Capture the cell that displays the provided text and extract its (X, Y) central coordinate. 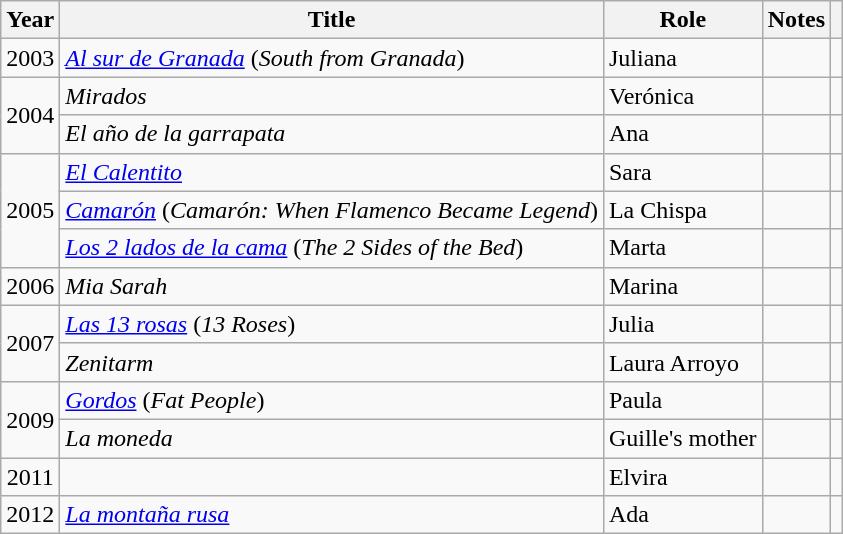
Elvira (682, 477)
La Chispa (682, 210)
Los 2 lados de la cama (The 2 Sides of the Bed) (332, 248)
Julia (682, 324)
2004 (30, 115)
Ana (682, 134)
Guille's mother (682, 438)
Mia Sarah (332, 286)
Gordos (Fat People) (332, 400)
Title (332, 20)
Role (682, 20)
Paula (682, 400)
Zenitarm (332, 362)
Year (30, 20)
Las 13 rosas (13 Roses) (332, 324)
El Calentito (332, 172)
Mirados (332, 96)
Notes (796, 20)
2012 (30, 515)
2003 (30, 58)
Ada (682, 515)
Camarón (Camarón: When Flamenco Became Legend) (332, 210)
2006 (30, 286)
2009 (30, 419)
La montaña rusa (332, 515)
La moneda (332, 438)
Marina (682, 286)
Juliana (682, 58)
Marta (682, 248)
Sara (682, 172)
Al sur de Granada (South from Granada) (332, 58)
2005 (30, 210)
Laura Arroyo (682, 362)
Verónica (682, 96)
El año de la garrapata (332, 134)
2011 (30, 477)
2007 (30, 343)
